Extract the (x, y) coordinate from the center of the cell holding the provided text.  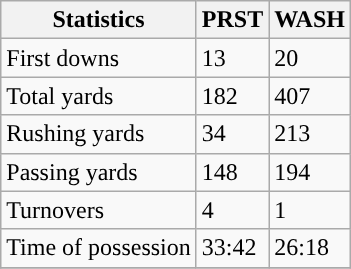
Rushing yards (99, 134)
182 (232, 96)
Passing yards (99, 172)
Turnovers (99, 210)
34 (232, 134)
13 (232, 58)
407 (310, 96)
26:18 (310, 248)
194 (310, 172)
213 (310, 134)
First downs (99, 58)
20 (310, 58)
PRST (232, 20)
148 (232, 172)
Time of possession (99, 248)
WASH (310, 20)
Total yards (99, 96)
1 (310, 210)
33:42 (232, 248)
Statistics (99, 20)
4 (232, 210)
